For the text-containing cell, return its midpoint in [x, y] coordinate format. 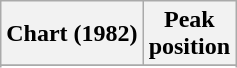
Peakposition [189, 34]
Chart (1982) [72, 34]
